Find where the given text appears and provide that cell's center as [X, Y] coordinate. 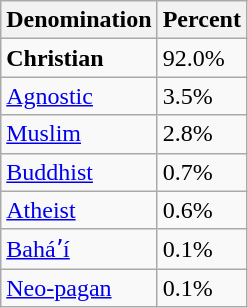
Percent [202, 20]
Denomination [79, 20]
Agnostic [79, 96]
Atheist [79, 210]
Neo-pagan [79, 288]
2.8% [202, 134]
Christian [79, 58]
0.6% [202, 210]
3.5% [202, 96]
Buddhist [79, 172]
Baháʼí [79, 249]
92.0% [202, 58]
0.7% [202, 172]
Muslim [79, 134]
